Identify which cell holds the provided text, then report its [X, Y] central coordinate. 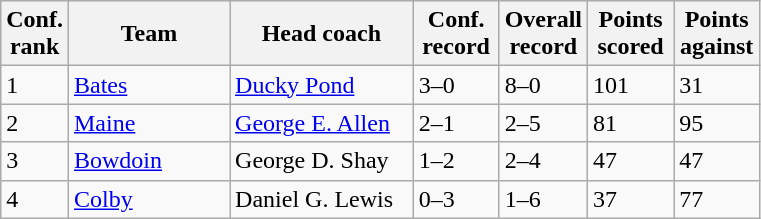
Overall record [543, 34]
101 [631, 85]
2–4 [543, 161]
8–0 [543, 85]
4 [35, 199]
George D. Shay [322, 161]
Head coach [322, 34]
31 [717, 85]
2 [35, 123]
Colby [148, 199]
1–6 [543, 199]
1–2 [456, 161]
George E. Allen [322, 123]
2–1 [456, 123]
Daniel G. Lewis [322, 199]
Points against [717, 34]
2–5 [543, 123]
Bates [148, 85]
Ducky Pond [322, 85]
81 [631, 123]
Points scored [631, 34]
95 [717, 123]
1 [35, 85]
37 [631, 199]
Conf. rank [35, 34]
Maine [148, 123]
3 [35, 161]
Team [148, 34]
0–3 [456, 199]
Bowdoin [148, 161]
Conf. record [456, 34]
77 [717, 199]
3–0 [456, 85]
